Capture the cell that displays the provided text and extract its [X, Y] central coordinate. 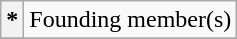
Founding member(s) [130, 20]
* [12, 20]
